Detect which cell encompasses the target text, then output its (x, y) center coordinate. 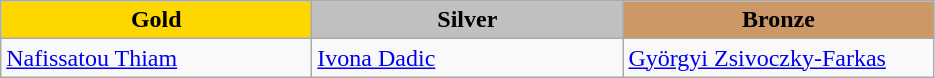
Ivona Dadic (468, 58)
Nafissatou Thiam (156, 58)
Bronze (778, 20)
Silver (468, 20)
Györgyi Zsivoczky-Farkas (778, 58)
Gold (156, 20)
